Detect which cell encompasses the target text, then output its (X, Y) center coordinate. 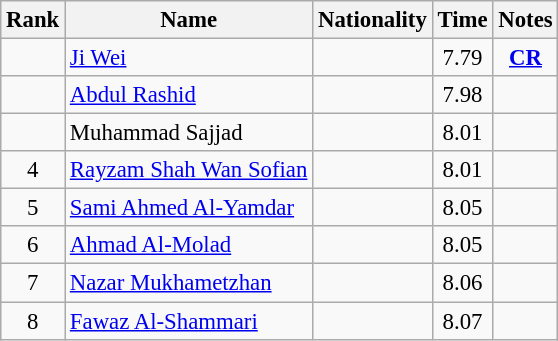
4 (33, 170)
7 (33, 283)
Muhammad Sajjad (189, 133)
Fawaz Al-Shammari (189, 321)
5 (33, 208)
Name (189, 20)
Time (462, 20)
Sami Ahmed Al-Yamdar (189, 208)
8.07 (462, 321)
CR (526, 58)
Nationality (372, 20)
Rank (33, 20)
Nazar Mukhametzhan (189, 283)
Notes (526, 20)
Abdul Rashid (189, 95)
Ahmad Al-Molad (189, 245)
Ji Wei (189, 58)
7.79 (462, 58)
6 (33, 245)
Rayzam Shah Wan Sofian (189, 170)
8.06 (462, 283)
8 (33, 321)
7.98 (462, 95)
